Search for the cell housing the specified text and yield its (X, Y) center coordinate. 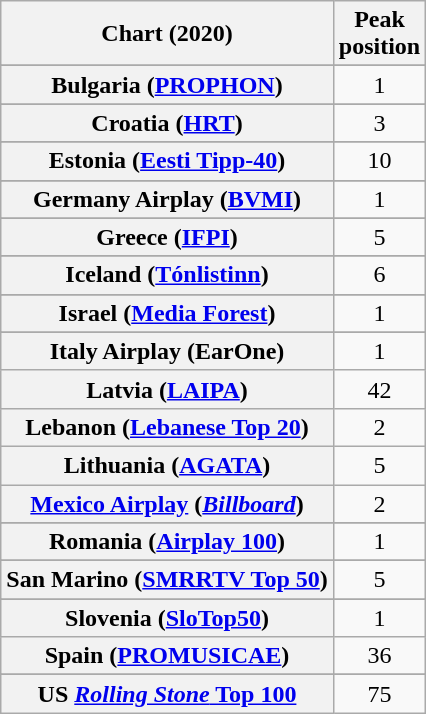
3 (379, 123)
75 (379, 694)
Iceland (Tónlistinn) (168, 275)
6 (379, 275)
Chart (2020) (168, 34)
Spain (PROMUSICAE) (168, 656)
Latvia (LAIPA) (168, 389)
Mexico Airplay (Billboard) (168, 503)
Lebanon (Lebanese Top 20) (168, 427)
42 (379, 389)
US Rolling Stone Top 100 (168, 694)
Bulgaria (PROPHON) (168, 85)
10 (379, 161)
Romania (Airplay 100) (168, 542)
San Marino (SMRRTV Top 50) (168, 580)
Estonia (Eesti Tipp-40) (168, 161)
Croatia (HRT) (168, 123)
Greece (IFPI) (168, 237)
Germany Airplay (BVMI) (168, 199)
Italy Airplay (EarOne) (168, 351)
Peakposition (379, 34)
Lithuania (AGATA) (168, 465)
36 (379, 656)
Israel (Media Forest) (168, 313)
Slovenia (SloTop50) (168, 618)
